Return the (x, y) coordinate for the center point of the cell that contains the specified text.  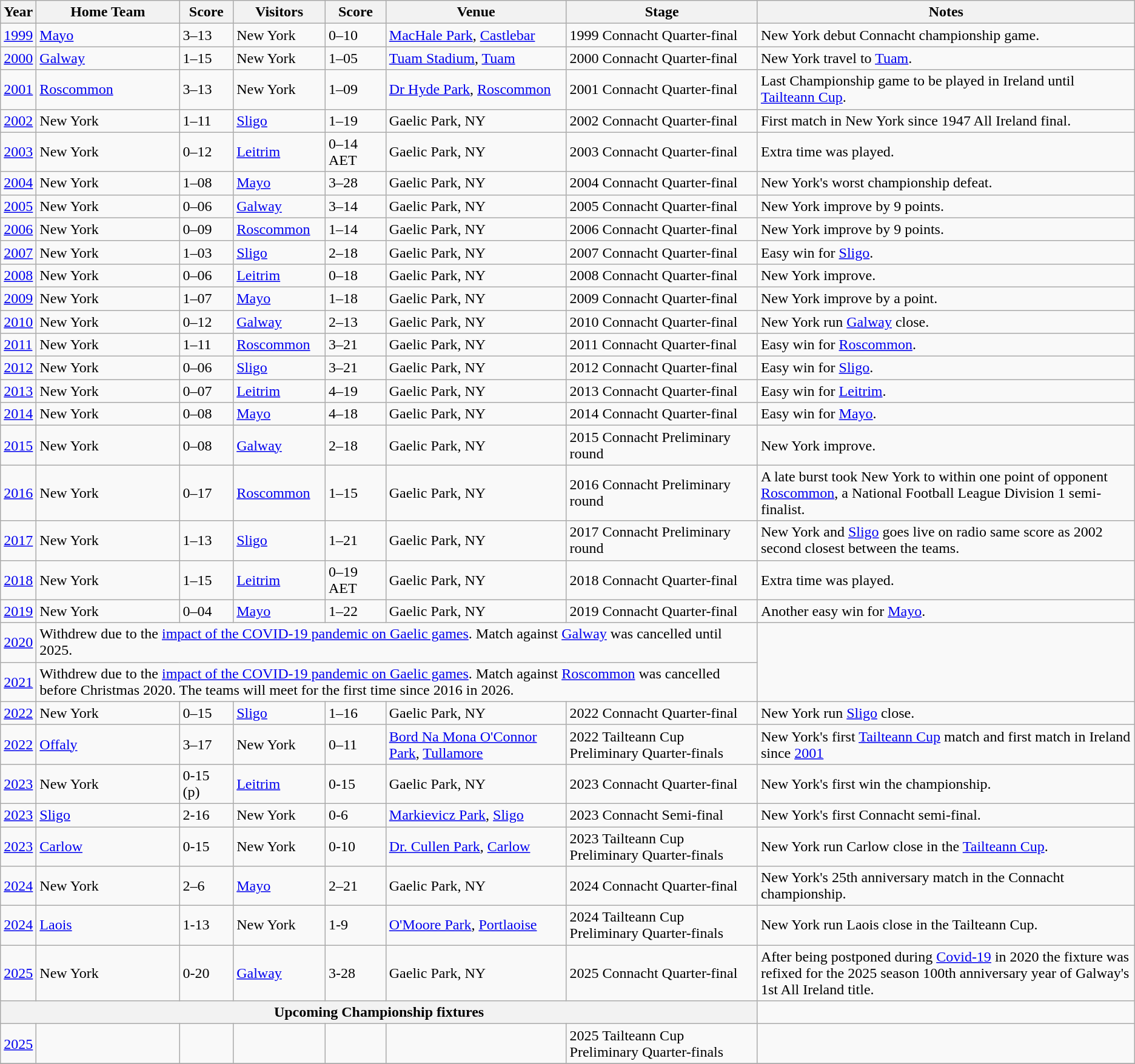
1–21 (355, 541)
1-13 (206, 925)
2010 (18, 322)
3–14 (355, 206)
0-10 (355, 846)
2–21 (355, 886)
1–07 (206, 298)
2020 (18, 643)
2003 (18, 152)
2019 Connacht Quarter-final (662, 611)
2011 (18, 345)
2000 Connacht Quarter-final (662, 58)
0–04 (206, 611)
2002 (18, 121)
2–13 (355, 322)
Withdrew due to the impact of the COVID-19 pandemic on Gaelic games. Match against Galway was cancelled until 2025. (397, 643)
Dr Hyde Park, Roscommon (476, 90)
2001 Connacht Quarter-final (662, 90)
0–15 (206, 713)
2015 (18, 445)
1–13 (206, 541)
Easy win for Leitrim. (946, 391)
New York's 25th anniversary match in the Connacht championship. (946, 886)
2009 Connacht Quarter-final (662, 298)
2010 Connacht Quarter-final (662, 322)
2024 Connacht Quarter-final (662, 886)
2004 (18, 183)
0-15 (p) (206, 783)
2015 Connacht Preliminary round (662, 445)
Offaly (108, 744)
2000 (18, 58)
2006 (18, 229)
1999 (18, 35)
0–10 (355, 35)
0-6 (355, 815)
2-16 (206, 815)
First match in New York since 1947 All Ireland final. (946, 121)
0–09 (206, 229)
1–18 (355, 298)
2018 Connacht Quarter-final (662, 580)
1–14 (355, 229)
2023 Tailteann Cup Preliminary Quarter-finals (662, 846)
2005 Connacht Quarter-final (662, 206)
2006 Connacht Quarter-final (662, 229)
1-9 (355, 925)
1–03 (206, 252)
2014 Connacht Quarter-final (662, 414)
O'Moore Park, Portlaoise (476, 925)
2011 Connacht Quarter-final (662, 345)
Tuam Stadium, Tuam (476, 58)
New York's first Connacht semi-final. (946, 815)
2001 (18, 90)
2017 (18, 541)
2023 Connacht Quarter-final (662, 783)
2025 Tailteann Cup Preliminary Quarter-finals (662, 1044)
2016 (18, 493)
1–19 (355, 121)
2012 (18, 368)
Notes (946, 12)
2007 (18, 252)
Dr. Cullen Park, Carlow (476, 846)
1–05 (355, 58)
2021 (18, 681)
2007 Connacht Quarter-final (662, 252)
2–6 (206, 886)
4–19 (355, 391)
2025 Connacht Quarter-final (662, 973)
New York debut Connacht championship game. (946, 35)
0–19 AET (355, 580)
New York run Laois close in the Tailteann Cup. (946, 925)
New York improve by a point. (946, 298)
2017 Connacht Preliminary round (662, 541)
2023 Connacht Semi-final (662, 815)
2014 (18, 414)
2018 (18, 580)
New York's first Tailteann Cup match and first match in Ireland since 2001 (946, 744)
1–08 (206, 183)
2013 (18, 391)
1999 Connacht Quarter-final (662, 35)
Carlow (108, 846)
3-28 (355, 973)
0–18 (355, 275)
4–18 (355, 414)
2013 Connacht Quarter-final (662, 391)
Year (18, 12)
3–17 (206, 744)
0–17 (206, 493)
New York run Sligo close. (946, 713)
Stage (662, 12)
Upcoming Championship fixtures (380, 1012)
2019 (18, 611)
Last Championship game to be played in Ireland until Tailteann Cup. (946, 90)
MacHale Park, Castlebar (476, 35)
2002 Connacht Quarter-final (662, 121)
Visitors (280, 12)
2004 Connacht Quarter-final (662, 183)
0–14 AET (355, 152)
Laois (108, 925)
1–09 (355, 90)
New York run Carlow close in the Tailteann Cup. (946, 846)
2016 Connacht Preliminary round (662, 493)
Easy win for Roscommon. (946, 345)
1–22 (355, 611)
2005 (18, 206)
Home Team (108, 12)
New York's first win the championship. (946, 783)
Bord Na Mona O'Connor Park, Tullamore (476, 744)
New York and Sligo goes live on radio same score as 2002 second closest between the teams. (946, 541)
2022 Connacht Quarter-final (662, 713)
3–28 (355, 183)
2008 (18, 275)
2022 Tailteann Cup Preliminary Quarter-finals (662, 744)
2009 (18, 298)
2024 Tailteann Cup Preliminary Quarter-finals (662, 925)
New York travel to Tuam. (946, 58)
2003 Connacht Quarter-final (662, 152)
New York run Galway close. (946, 322)
2008 Connacht Quarter-final (662, 275)
1–16 (355, 713)
Easy win for Mayo. (946, 414)
0–07 (206, 391)
0–11 (355, 744)
New York's worst championship defeat. (946, 183)
2012 Connacht Quarter-final (662, 368)
A late burst took New York to within one point of opponent Roscommon, a National Football League Division 1 semi-finalist. (946, 493)
0-20 (206, 973)
After being postponed during Covid-19 in 2020 the fixture was refixed for the 2025 season 100th anniversary year of Galway's 1st All Ireland title. (946, 973)
Markievicz Park, Sligo (476, 815)
Another easy win for Mayo. (946, 611)
Venue (476, 12)
